Search for the cell housing the specified text and yield its [x, y] center coordinate. 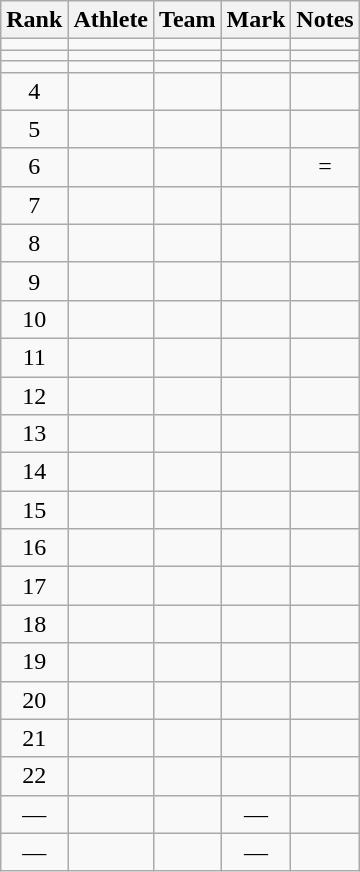
15 [34, 510]
Team [188, 20]
9 [34, 281]
13 [34, 434]
7 [34, 205]
20 [34, 700]
8 [34, 243]
12 [34, 395]
Notes [325, 20]
17 [34, 586]
18 [34, 624]
= [325, 167]
10 [34, 319]
22 [34, 776]
14 [34, 472]
5 [34, 129]
11 [34, 357]
21 [34, 738]
Rank [34, 20]
Athlete [111, 20]
19 [34, 662]
4 [34, 91]
6 [34, 167]
16 [34, 548]
Mark [256, 20]
